Return the [x, y] coordinate for the center point of the cell that contains the specified text.  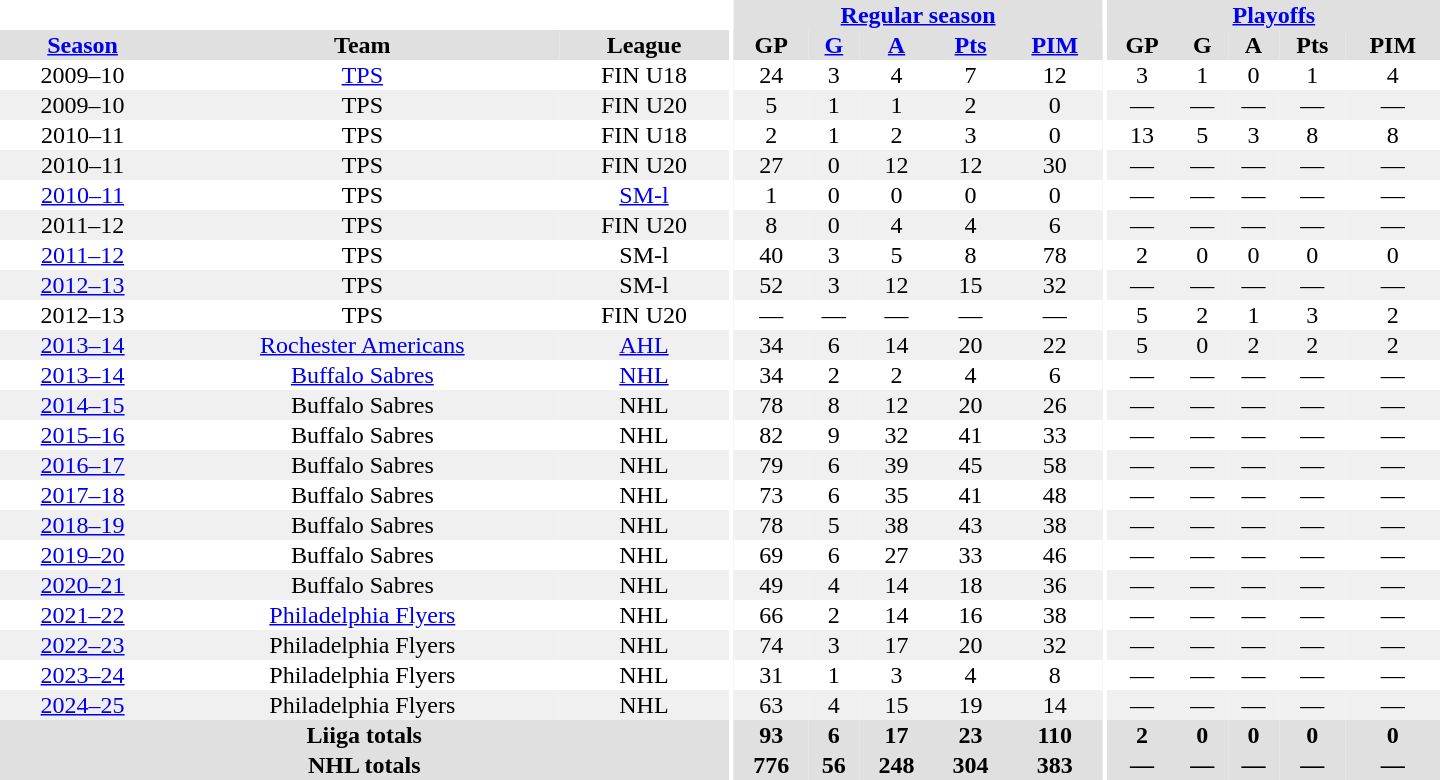
2014–15 [82, 405]
2020–21 [82, 585]
48 [1055, 495]
22 [1055, 345]
Team [362, 45]
Season [82, 45]
93 [771, 735]
2019–20 [82, 555]
Playoffs [1274, 15]
2018–19 [82, 525]
7 [971, 75]
39 [897, 465]
58 [1055, 465]
30 [1055, 165]
49 [771, 585]
Regular season [918, 15]
52 [771, 285]
63 [771, 705]
NHL totals [364, 765]
2016–17 [82, 465]
9 [834, 435]
Liiga totals [364, 735]
248 [897, 765]
43 [971, 525]
2023–24 [82, 675]
304 [971, 765]
League [644, 45]
2021–22 [82, 615]
16 [971, 615]
18 [971, 585]
69 [771, 555]
2015–16 [82, 435]
56 [834, 765]
73 [771, 495]
13 [1142, 135]
776 [771, 765]
383 [1055, 765]
31 [771, 675]
Rochester Americans [362, 345]
2024–25 [82, 705]
79 [771, 465]
46 [1055, 555]
24 [771, 75]
2022–23 [82, 645]
66 [771, 615]
35 [897, 495]
82 [771, 435]
23 [971, 735]
45 [971, 465]
26 [1055, 405]
19 [971, 705]
110 [1055, 735]
40 [771, 255]
36 [1055, 585]
AHL [644, 345]
74 [771, 645]
2017–18 [82, 495]
